For the text-containing cell, return its midpoint in (X, Y) coordinate format. 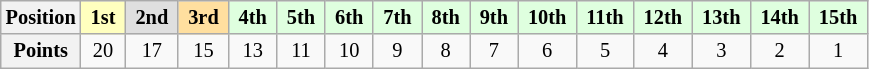
12th (663, 17)
10th (547, 17)
4 (663, 51)
8th (446, 17)
7th (397, 17)
Points (41, 51)
4th (253, 17)
6th (349, 17)
11 (301, 51)
1 (838, 51)
Position (41, 17)
14th (779, 17)
10 (349, 51)
17 (152, 51)
2nd (152, 17)
8 (446, 51)
5th (301, 17)
13th (721, 17)
1st (104, 17)
9 (397, 51)
5 (604, 51)
9th (494, 17)
7 (494, 51)
20 (104, 51)
13 (253, 51)
3rd (203, 17)
3 (721, 51)
15th (838, 17)
11th (604, 17)
2 (779, 51)
15 (203, 51)
6 (547, 51)
